Extract the [x, y] coordinate from the center of the cell holding the provided text.  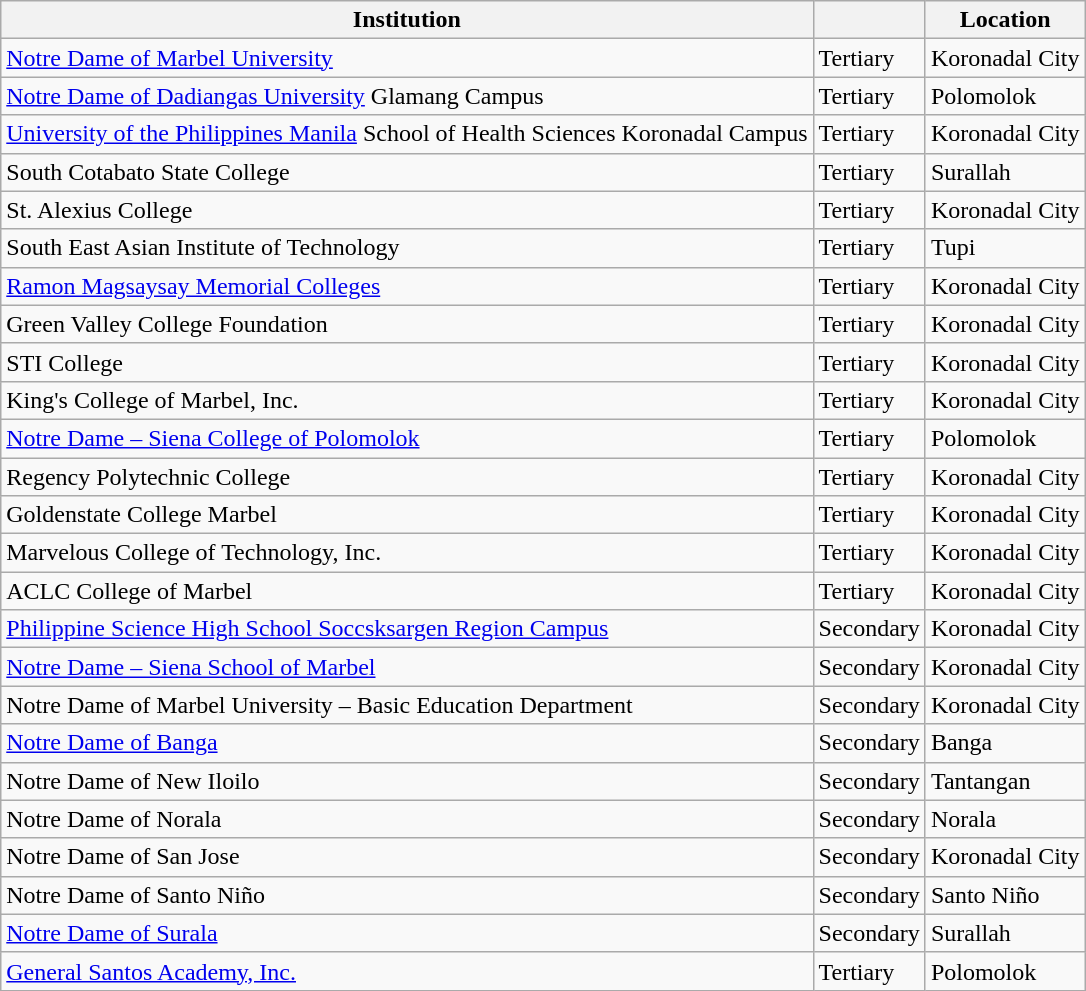
Marvelous College of Technology, Inc. [407, 553]
Santo Niño [1005, 895]
Green Valley College Foundation [407, 324]
Notre Dame of Dadiangas University Glamang Campus [407, 96]
King's College of Marbel, Inc. [407, 400]
Notre Dame of New Iloilo [407, 781]
Location [1005, 20]
Philippine Science High School Soccsksargen Region Campus [407, 629]
South Cotabato State College [407, 172]
ACLC College of Marbel [407, 591]
Notre Dame – Siena School of Marbel [407, 667]
Regency Polytechnic College [407, 477]
Goldenstate College Marbel [407, 515]
Notre Dame of Surala [407, 933]
Notre Dame of Banga [407, 743]
Tantangan [1005, 781]
Notre Dame of San Jose [407, 857]
Notre Dame – Siena College of Polomolok [407, 438]
STI College [407, 362]
Tupi [1005, 248]
Ramon Magsaysay Memorial Colleges [407, 286]
St. Alexius College [407, 210]
Norala [1005, 819]
Institution [407, 20]
University of the Philippines Manila School of Health Sciences Koronadal Campus [407, 134]
Notre Dame of Marbel University [407, 58]
Banga [1005, 743]
Notre Dame of Marbel University – Basic Education Department [407, 705]
South East Asian Institute of Technology [407, 248]
General Santos Academy, Inc. [407, 971]
Notre Dame of Norala [407, 819]
Notre Dame of Santo Niño [407, 895]
